From the cell containing the given text, extract its center point as (x, y) coordinate. 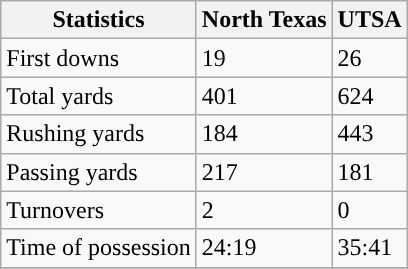
26 (370, 58)
0 (370, 210)
624 (370, 96)
Rushing yards (99, 134)
Passing yards (99, 172)
19 (264, 58)
North Texas (264, 20)
Time of possession (99, 248)
184 (264, 134)
Turnovers (99, 210)
2 (264, 210)
Total yards (99, 96)
First downs (99, 58)
Statistics (99, 20)
181 (370, 172)
401 (264, 96)
217 (264, 172)
35:41 (370, 248)
UTSA (370, 20)
443 (370, 134)
24:19 (264, 248)
